Detect which cell encompasses the target text, then output its (X, Y) center coordinate. 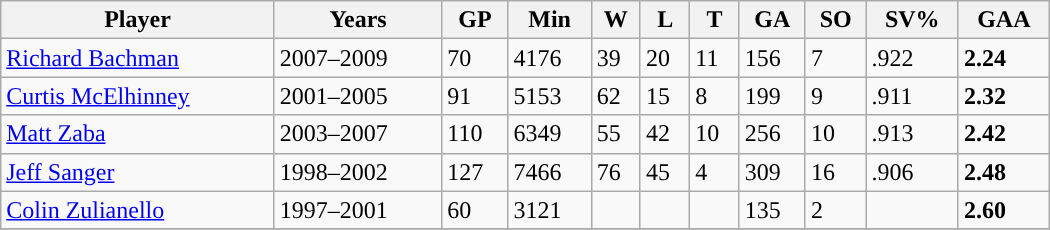
45 (664, 172)
1998–2002 (358, 172)
4 (714, 172)
76 (616, 172)
GA (772, 20)
1997–2001 (358, 210)
110 (475, 134)
2.24 (1004, 58)
Curtis McElhinney (138, 96)
4176 (550, 58)
135 (772, 210)
2001–2005 (358, 96)
GAA (1004, 20)
256 (772, 134)
199 (772, 96)
2.60 (1004, 210)
15 (664, 96)
9 (836, 96)
7466 (550, 172)
70 (475, 58)
L (664, 20)
Years (358, 20)
W (616, 20)
39 (616, 58)
Min (550, 20)
2007–2009 (358, 58)
156 (772, 58)
Jeff Sanger (138, 172)
2.48 (1004, 172)
2003–2007 (358, 134)
127 (475, 172)
3121 (550, 210)
7 (836, 58)
SV% (912, 20)
Colin Zulianello (138, 210)
309 (772, 172)
.922 (912, 58)
8 (714, 96)
Richard Bachman (138, 58)
6349 (550, 134)
.913 (912, 134)
16 (836, 172)
GP (475, 20)
.911 (912, 96)
62 (616, 96)
2.42 (1004, 134)
11 (714, 58)
91 (475, 96)
42 (664, 134)
60 (475, 210)
T (714, 20)
2 (836, 210)
.906 (912, 172)
SO (836, 20)
5153 (550, 96)
Player (138, 20)
Matt Zaba (138, 134)
2.32 (1004, 96)
20 (664, 58)
55 (616, 134)
